Pinpoint the cell where the given text exists, returning its (x, y) midpoint coordinate. 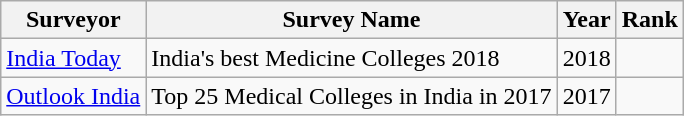
Outlook India (74, 96)
Year (586, 20)
Surveyor (74, 20)
India Today (74, 58)
Rank (650, 20)
Top 25 Medical Colleges in India in 2017 (352, 96)
2018 (586, 58)
2017 (586, 96)
Survey Name (352, 20)
India's best Medicine Colleges 2018 (352, 58)
